Determine the [X, Y] coordinate at the center of the cell enclosing the given text.  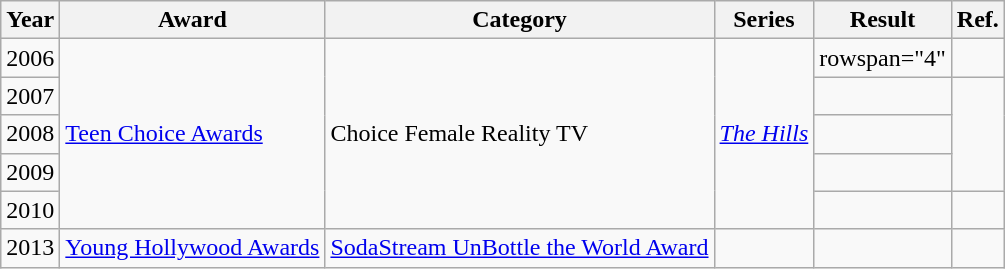
Year [30, 20]
rowspan="4" [883, 58]
2010 [30, 210]
2006 [30, 58]
Series [764, 20]
2008 [30, 134]
Young Hollywood Awards [192, 248]
Category [520, 20]
Teen Choice Awards [192, 134]
Result [883, 20]
Award [192, 20]
2009 [30, 172]
SodaStream UnBottle the World Award [520, 248]
Choice Female Reality TV [520, 134]
2007 [30, 96]
2013 [30, 248]
The Hills [764, 134]
Ref. [978, 20]
